Return (X, Y) of the center of cell containing provided text 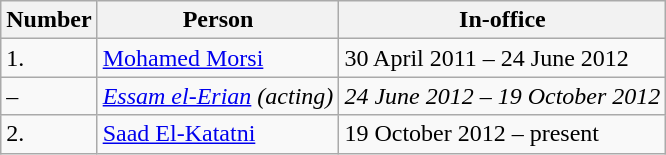
Saad El-Katatni (218, 134)
2. (49, 134)
19 October 2012 – present (502, 134)
In-office (502, 20)
Number (49, 20)
30 April 2011 – 24 June 2012 (502, 58)
– (49, 96)
Person (218, 20)
Essam el-Erian (acting) (218, 96)
24 June 2012 – 19 October 2012 (502, 96)
1. (49, 58)
Mohamed Morsi (218, 58)
